Find where the given text appears and provide that cell's center as [X, Y] coordinate. 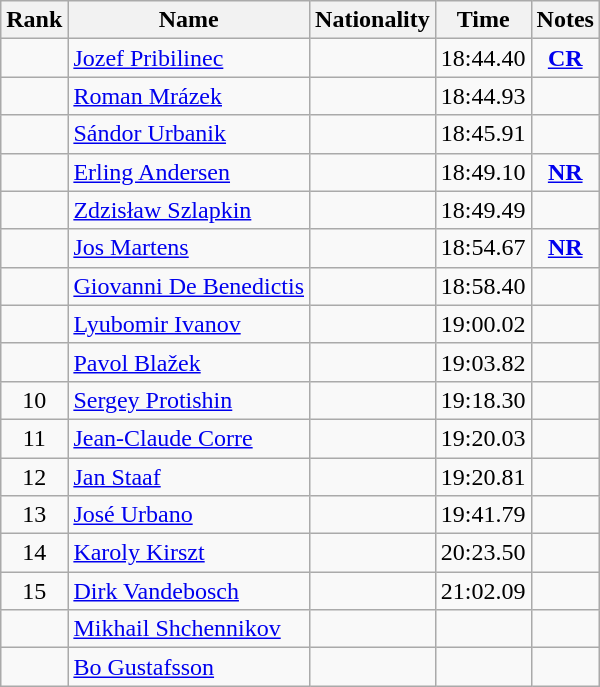
18:44.40 [483, 58]
Karoly Kirszt [189, 553]
Jan Staaf [189, 477]
19:20.81 [483, 477]
10 [34, 400]
Sándor Urbanik [189, 134]
18:54.67 [483, 248]
Jos Martens [189, 248]
Pavol Blažek [189, 362]
Zdzisław Szlapkin [189, 210]
18:49.49 [483, 210]
Time [483, 20]
18:44.93 [483, 96]
Bo Gustafsson [189, 667]
19:41.79 [483, 515]
11 [34, 438]
Notes [565, 20]
18:49.10 [483, 172]
15 [34, 591]
18:58.40 [483, 286]
Dirk Vandebosch [189, 591]
José Urbano [189, 515]
20:23.50 [483, 553]
14 [34, 553]
18:45.91 [483, 134]
Giovanni De Benedictis [189, 286]
CR [565, 58]
Nationality [373, 20]
Sergey Protishin [189, 400]
Rank [34, 20]
Mikhail Shchennikov [189, 629]
Lyubomir Ivanov [189, 324]
13 [34, 515]
19:00.02 [483, 324]
19:18.30 [483, 400]
19:20.03 [483, 438]
12 [34, 477]
Roman Mrázek [189, 96]
Jozef Pribilinec [189, 58]
Erling Andersen [189, 172]
21:02.09 [483, 591]
Jean-Claude Corre [189, 438]
19:03.82 [483, 362]
Name [189, 20]
